Return (x, y) of the center of cell containing provided text 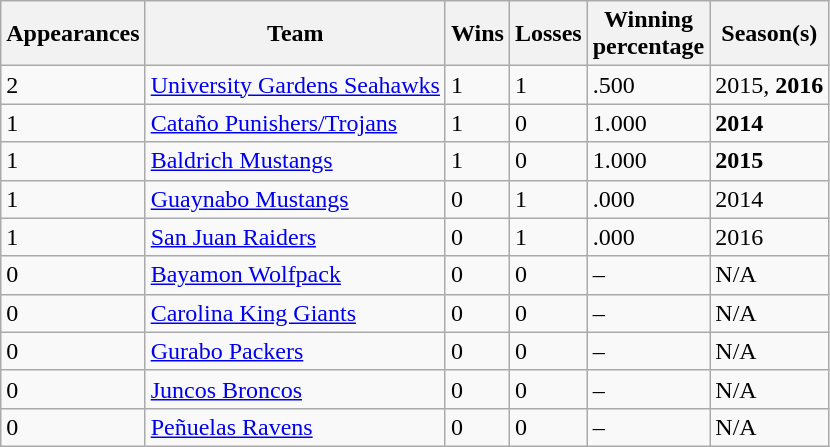
.500 (648, 85)
Losses (548, 34)
Guaynabo Mustangs (295, 199)
Season(s) (770, 34)
University Gardens Seahawks (295, 85)
Wins (477, 34)
Peñuelas Ravens (295, 427)
Team (295, 34)
Juncos Broncos (295, 389)
2016 (770, 237)
Winningpercentage (648, 34)
Carolina King Giants (295, 313)
Appearances (73, 34)
Cataño Punishers/Trojans (295, 123)
Baldrich Mustangs (295, 161)
2015 (770, 161)
San Juan Raiders (295, 237)
Gurabo Packers (295, 351)
2015, 2016 (770, 85)
Bayamon Wolfpack (295, 275)
2 (73, 85)
